Capture the cell that displays the provided text and extract its (x, y) central coordinate. 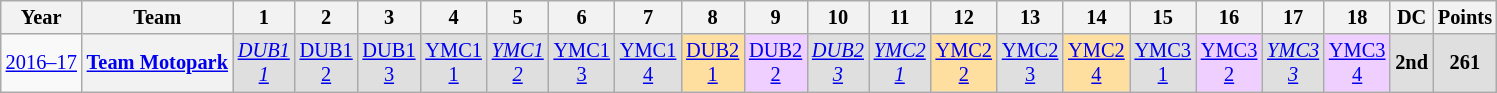
4 (453, 17)
YMC31 (1163, 63)
DUB11 (264, 63)
YMC21 (900, 63)
261 (1465, 63)
YMC13 (582, 63)
YMC24 (1096, 63)
7 (648, 17)
1 (264, 17)
2nd (1412, 63)
Team (158, 17)
YMC32 (1229, 63)
15 (1163, 17)
DC (1412, 17)
3 (390, 17)
2016–17 (42, 63)
YMC23 (1030, 63)
YMC22 (964, 63)
DUB22 (776, 63)
Points (1465, 17)
5 (518, 17)
16 (1229, 17)
8 (712, 17)
12 (964, 17)
17 (1293, 17)
DUB21 (712, 63)
DUB23 (838, 63)
DUB12 (326, 63)
2 (326, 17)
DUB13 (390, 63)
Team Motopark (158, 63)
YMC12 (518, 63)
9 (776, 17)
18 (1357, 17)
YMC34 (1357, 63)
Year (42, 17)
YMC11 (453, 63)
10 (838, 17)
13 (1030, 17)
YMC14 (648, 63)
14 (1096, 17)
YMC33 (1293, 63)
11 (900, 17)
6 (582, 17)
